Determine the [x, y] coordinate at the center of the cell enclosing the given text.  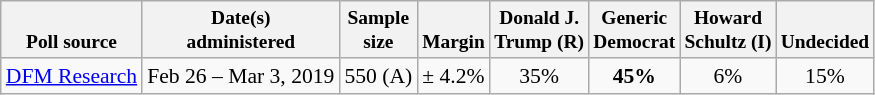
Undecided [825, 30]
± 4.2% [453, 76]
15% [825, 76]
550 (A) [378, 76]
6% [728, 76]
Margin [453, 30]
DFM Research [72, 76]
Date(s)administered [240, 30]
Feb 26 – Mar 3, 2019 [240, 76]
35% [540, 76]
45% [634, 76]
Samplesize [378, 30]
Donald J.Trump (R) [540, 30]
HowardSchultz (I) [728, 30]
GenericDemocrat [634, 30]
Poll source [72, 30]
